Scan for the cell matching the given text and deliver its [X, Y] coordinate at center. 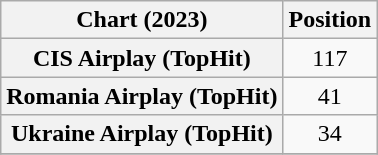
Position [330, 20]
117 [330, 58]
Romania Airplay (TopHit) [142, 96]
CIS Airplay (TopHit) [142, 58]
Chart (2023) [142, 20]
Ukraine Airplay (TopHit) [142, 134]
34 [330, 134]
41 [330, 96]
